Determine the (X, Y) coordinate at the center of the cell enclosing the given text.  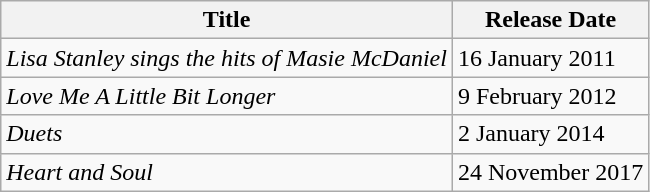
Heart and Soul (227, 172)
Love Me A Little Bit Longer (227, 96)
Release Date (550, 20)
2 January 2014 (550, 134)
Lisa Stanley sings the hits of Masie McDaniel (227, 58)
24 November 2017 (550, 172)
16 January 2011 (550, 58)
9 February 2012 (550, 96)
Title (227, 20)
Duets (227, 134)
